Find where the given text appears and provide that cell's center as (X, Y) coordinate. 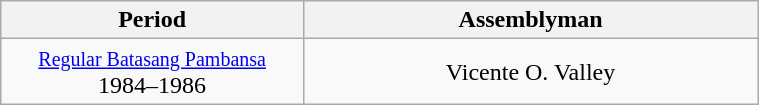
Regular Batasang Pambansa1984–1986 (152, 72)
Vicente O. Valley (530, 72)
Period (152, 20)
Assemblyman (530, 20)
